Scan for the cell matching the given text and deliver its (x, y) coordinate at center. 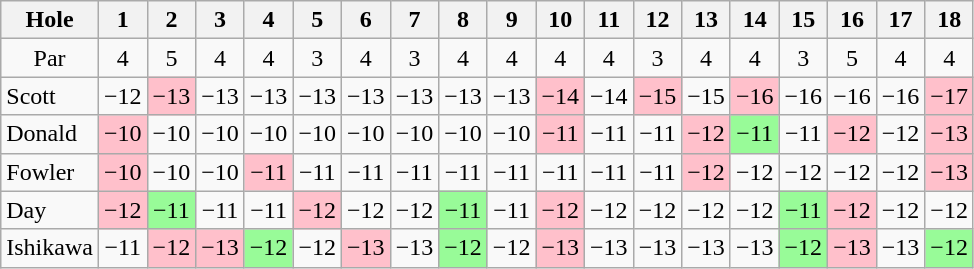
Par (50, 58)
12 (658, 20)
13 (706, 20)
Donald (50, 134)
14 (754, 20)
9 (512, 20)
Day (50, 210)
Hole (50, 20)
18 (950, 20)
1 (122, 20)
8 (464, 20)
−17 (950, 96)
10 (560, 20)
11 (610, 20)
Scott (50, 96)
Ishikawa (50, 248)
15 (804, 20)
17 (900, 20)
7 (414, 20)
6 (366, 20)
2 (172, 20)
16 (852, 20)
Fowler (50, 172)
